Capture the cell that displays the provided text and extract its (X, Y) central coordinate. 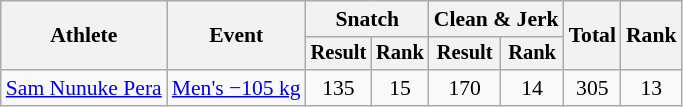
Event (236, 36)
Total (592, 36)
14 (532, 88)
Clean & Jerk (496, 19)
Athlete (84, 36)
170 (465, 88)
135 (339, 88)
Snatch (368, 19)
305 (592, 88)
15 (400, 88)
Sam Nunuke Pera (84, 88)
13 (652, 88)
Men's −105 kg (236, 88)
